Find where the given text appears and provide that cell's center as (X, Y) coordinate. 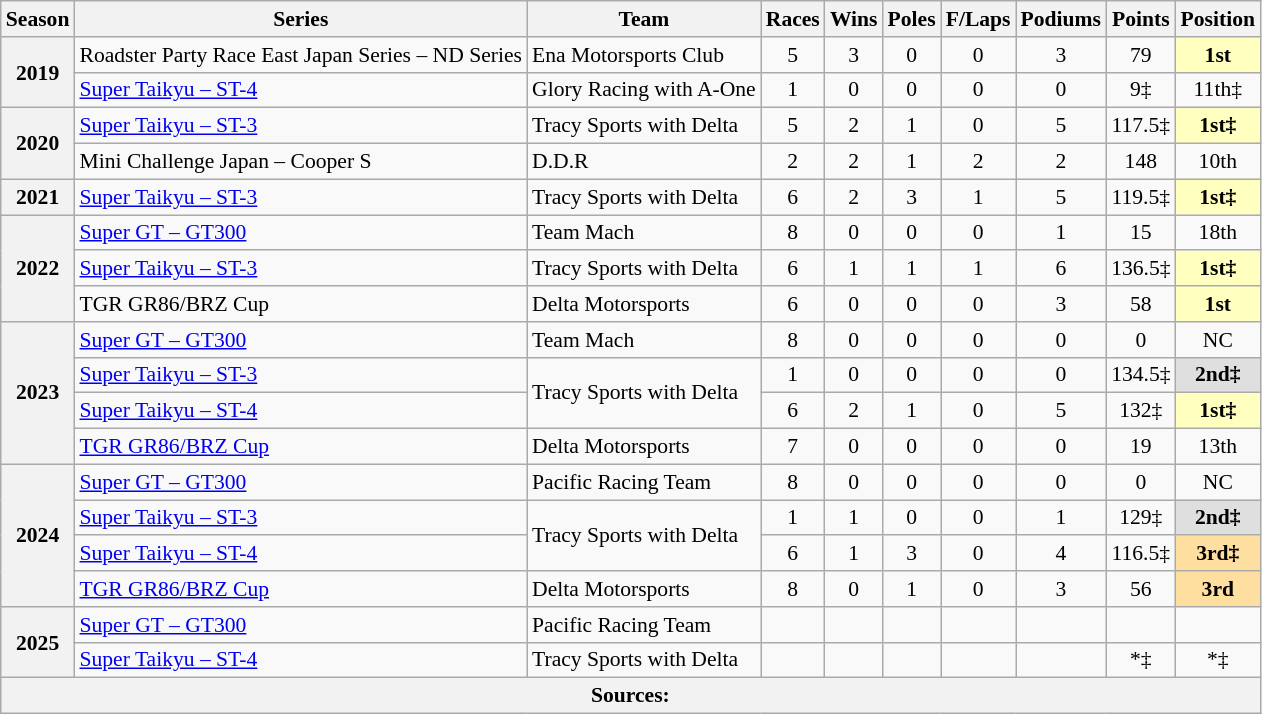
11th‡ (1218, 90)
116.5‡ (1140, 554)
148 (1140, 162)
13th (1218, 447)
4 (1062, 554)
132‡ (1140, 411)
3rd (1218, 589)
Points (1140, 19)
Ena Motorsports Club (644, 55)
2025 (38, 642)
Season (38, 19)
Position (1218, 19)
Series (300, 19)
Wins (854, 19)
9‡ (1140, 90)
2020 (38, 144)
18th (1218, 233)
117.5‡ (1140, 126)
129‡ (1140, 518)
2024 (38, 535)
10th (1218, 162)
15 (1140, 233)
Podiums (1062, 19)
2019 (38, 72)
Poles (912, 19)
Sources: (630, 696)
2023 (38, 393)
19 (1140, 447)
2021 (38, 197)
136.5‡ (1140, 269)
3rd‡ (1218, 554)
2022 (38, 268)
79 (1140, 55)
7 (793, 447)
134.5‡ (1140, 375)
Roadster Party Race East Japan Series – ND Series (300, 55)
58 (1140, 304)
Races (793, 19)
56 (1140, 589)
Team (644, 19)
119.5‡ (1140, 197)
F/Laps (978, 19)
Mini Challenge Japan – Cooper S (300, 162)
Glory Racing with A-One (644, 90)
D.D.R (644, 162)
